From the cell containing the given text, extract its center point as [x, y] coordinate. 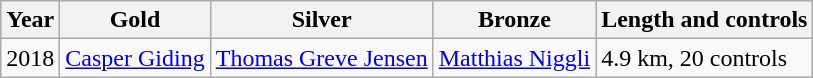
Silver [322, 20]
4.9 km, 20 controls [704, 58]
Bronze [514, 20]
2018 [30, 58]
Gold [135, 20]
Casper Giding [135, 58]
Length and controls [704, 20]
Matthias Niggli [514, 58]
Thomas Greve Jensen [322, 58]
Year [30, 20]
